Identify which cell holds the provided text, then report its (X, Y) central coordinate. 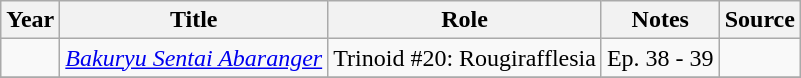
Bakuryu Sentai Abaranger (194, 58)
Source (760, 20)
Notes (660, 20)
Year (30, 20)
Role (465, 20)
Ep. 38 - 39 (660, 58)
Trinoid #20: Rougirafflesia (465, 58)
Title (194, 20)
